Identify which cell holds the provided text, then report its [x, y] central coordinate. 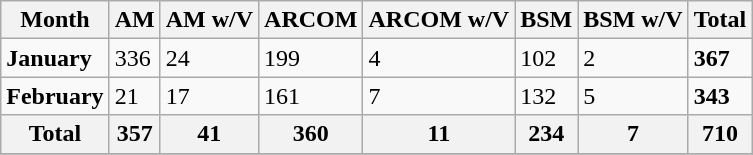
17 [209, 96]
336 [134, 58]
199 [311, 58]
2 [633, 58]
AM [134, 20]
21 [134, 96]
AM w/V [209, 20]
ARCOM w/V [439, 20]
5 [633, 96]
Month [55, 20]
4 [439, 58]
161 [311, 96]
February [55, 96]
234 [546, 134]
102 [546, 58]
360 [311, 134]
367 [720, 58]
343 [720, 96]
BSM [546, 20]
ARCOM [311, 20]
132 [546, 96]
24 [209, 58]
710 [720, 134]
357 [134, 134]
January [55, 58]
BSM w/V [633, 20]
11 [439, 134]
41 [209, 134]
